Return the (x, y) coordinate for the center point of the cell that contains the specified text.  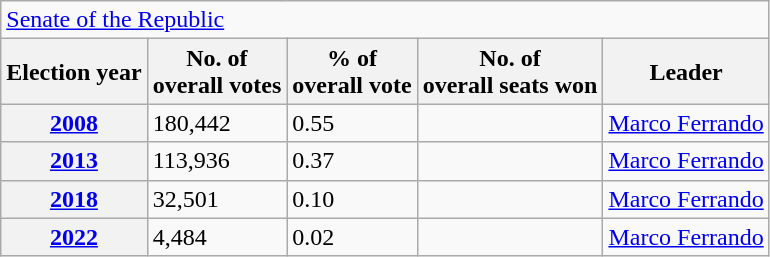
0.55 (352, 123)
2008 (74, 123)
0.37 (352, 161)
Leader (686, 72)
32,501 (217, 199)
2018 (74, 199)
Election year (74, 72)
% ofoverall vote (352, 72)
180,442 (217, 123)
No. ofoverall seats won (510, 72)
113,936 (217, 161)
No. ofoverall votes (217, 72)
0.10 (352, 199)
2022 (74, 237)
0.02 (352, 237)
4,484 (217, 237)
Senate of the Republic (385, 20)
2013 (74, 161)
